From the cell containing the given text, extract its center point as [X, Y] coordinate. 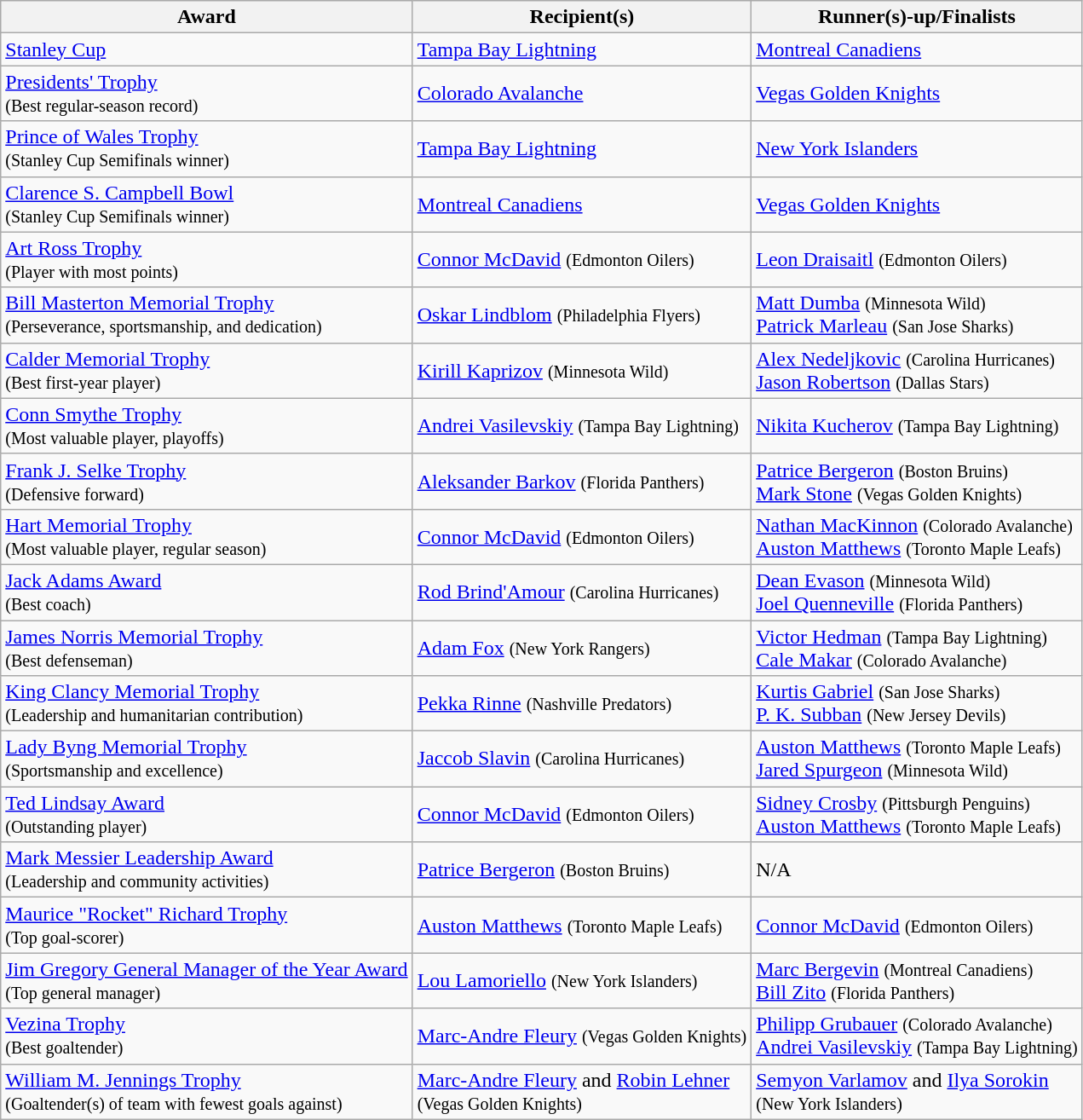
King Clancy Memorial Trophy(Leadership and humanitarian contribution) [206, 704]
Jim Gregory General Manager of the Year Award(Top general manager) [206, 980]
Marc Bergevin (Montreal Canadiens)Bill Zito (Florida Panthers) [917, 980]
Frank J. Selke Trophy(Defensive forward) [206, 481]
Matt Dumba (Minnesota Wild)Patrick Marleau (San Jose Sharks) [917, 315]
Conn Smythe Trophy(Most valuable player, playoffs) [206, 426]
Victor Hedman (Tampa Bay Lightning)Cale Makar (Colorado Avalanche) [917, 648]
Kurtis Gabriel (San Jose Sharks)P. K. Subban (New Jersey Devils) [917, 704]
Jack Adams Award(Best coach) [206, 592]
Lady Byng Memorial Trophy(Sportsmanship and excellence) [206, 759]
Aleksander Barkov (Florida Panthers) [582, 481]
Pekka Rinne (Nashville Predators) [582, 704]
Runner(s)-up/Finalists [917, 17]
Calder Memorial Trophy(Best first-year player) [206, 370]
Prince of Wales Trophy(Stanley Cup Semifinals winner) [206, 148]
Lou Lamoriello (New York Islanders) [582, 980]
Hart Memorial Trophy(Most valuable player, regular season) [206, 537]
Marc-Andre Fleury (Vegas Golden Knights) [582, 1036]
Jaccob Slavin (Carolina Hurricanes) [582, 759]
Adam Fox (New York Rangers) [582, 648]
Andrei Vasilevskiy (Tampa Bay Lightning) [582, 426]
Mark Messier Leadership Award(Leadership and community activities) [206, 869]
Art Ross Trophy(Player with most points) [206, 259]
Sidney Crosby (Pittsburgh Penguins)Auston Matthews (Toronto Maple Leafs) [917, 815]
Bill Masterton Memorial Trophy(Perseverance, sportsmanship, and dedication) [206, 315]
New York Islanders [917, 148]
Rod Brind'Amour (Carolina Hurricanes) [582, 592]
Patrice Bergeron (Boston Bruins) [582, 869]
Semyon Varlamov and Ilya Sorokin(New York Islanders) [917, 1091]
N/A [917, 869]
Presidents' Trophy(Best regular-season record) [206, 94]
Award [206, 17]
Oskar Lindblom (Philadelphia Flyers) [582, 315]
Maurice "Rocket" Richard Trophy(Top goal-scorer) [206, 926]
Stanley Cup [206, 49]
Marc-Andre Fleury and Robin Lehner(Vegas Golden Knights) [582, 1091]
William M. Jennings Trophy(Goaltender(s) of team with fewest goals against) [206, 1091]
Recipient(s) [582, 17]
Leon Draisaitl (Edmonton Oilers) [917, 259]
Kirill Kaprizov (Minnesota Wild) [582, 370]
Colorado Avalanche [582, 94]
Nikita Kucherov (Tampa Bay Lightning) [917, 426]
Clarence S. Campbell Bowl(Stanley Cup Semifinals winner) [206, 205]
Auston Matthews (Toronto Maple Leafs)Jared Spurgeon (Minnesota Wild) [917, 759]
James Norris Memorial Trophy(Best defenseman) [206, 648]
Nathan MacKinnon (Colorado Avalanche)Auston Matthews (Toronto Maple Leafs) [917, 537]
Patrice Bergeron (Boston Bruins)Mark Stone (Vegas Golden Knights) [917, 481]
Auston Matthews (Toronto Maple Leafs) [582, 926]
Alex Nedeljkovic (Carolina Hurricanes)Jason Robertson (Dallas Stars) [917, 370]
Dean Evason (Minnesota Wild)Joel Quenneville (Florida Panthers) [917, 592]
Ted Lindsay Award(Outstanding player) [206, 815]
Vezina Trophy(Best goaltender) [206, 1036]
Philipp Grubauer (Colorado Avalanche)Andrei Vasilevskiy (Tampa Bay Lightning) [917, 1036]
